Find where the given text appears and provide that cell's center as [x, y] coordinate. 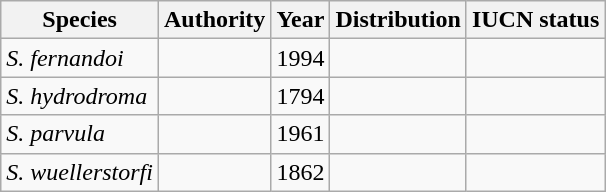
IUCN status [535, 20]
S. parvula [80, 134]
1862 [300, 172]
S. wuellerstorfi [80, 172]
Distribution [398, 20]
Species [80, 20]
1794 [300, 96]
1961 [300, 134]
S. hydrodroma [80, 96]
S. fernandoi [80, 58]
Year [300, 20]
1994 [300, 58]
Authority [214, 20]
